Locate the cell with the specified text and output its [x, y] center coordinate. 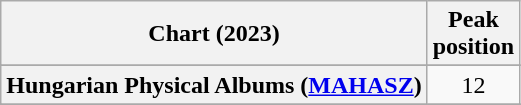
Chart (2023) [214, 34]
12 [473, 85]
Peakposition [473, 34]
Hungarian Physical Albums (MAHASZ) [214, 85]
